Identify which cell holds the provided text, then report its [X, Y] central coordinate. 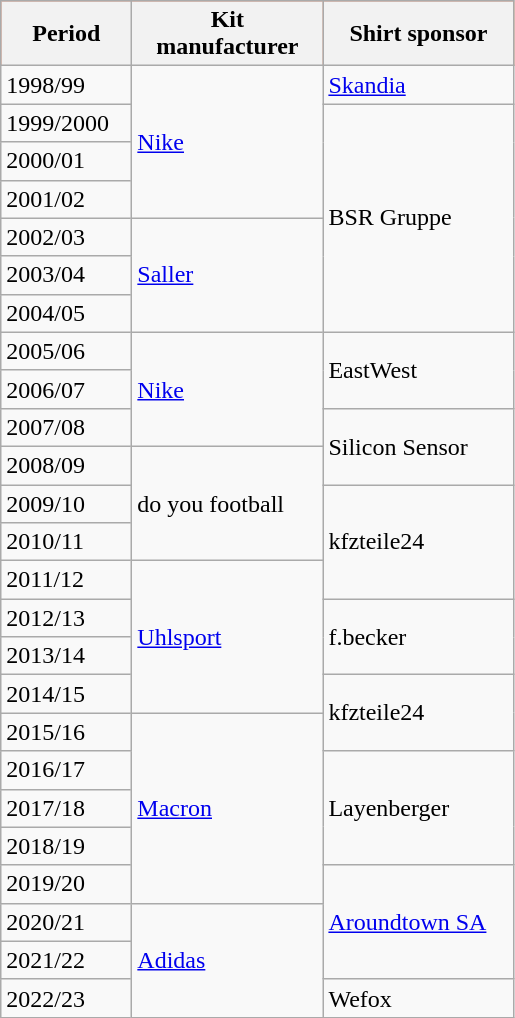
Period [66, 34]
2020/21 [66, 922]
2019/20 [66, 884]
2008/09 [66, 465]
2017/18 [66, 808]
2018/19 [66, 846]
Saller [228, 275]
2015/16 [66, 732]
2013/14 [66, 656]
Layenberger [418, 808]
BSR Gruppe [418, 218]
2010/11 [66, 542]
Adidas [228, 960]
2004/05 [66, 313]
2000/01 [66, 161]
Macron [228, 808]
Skandia [418, 85]
2011/12 [66, 580]
1999/2000 [66, 123]
f.becker [418, 637]
1998/99 [66, 85]
2006/07 [66, 389]
2021/22 [66, 960]
do you football [228, 503]
2001/02 [66, 199]
2014/15 [66, 694]
Shirt sponsor [418, 34]
Wefox [418, 998]
2016/17 [66, 770]
2002/03 [66, 237]
2003/04 [66, 275]
2007/08 [66, 427]
2022/23 [66, 998]
2009/10 [66, 503]
EastWest [418, 370]
Silicon Sensor [418, 446]
2005/06 [66, 351]
Kit manufacturer [228, 34]
2012/13 [66, 618]
Aroundtown SA [418, 922]
Uhlsport [228, 637]
